Return (X, Y) of the center of cell containing provided text 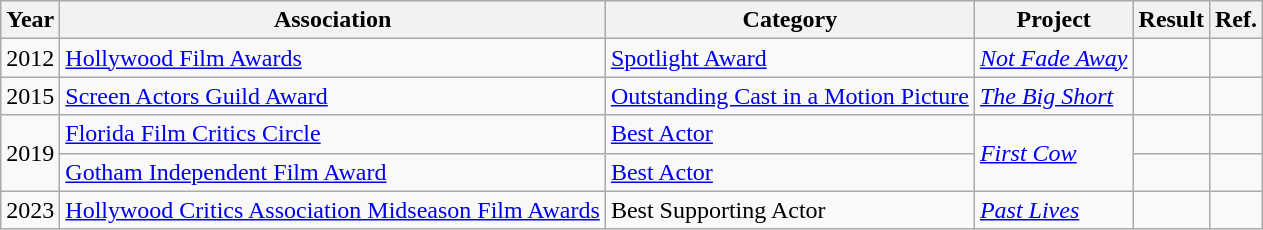
Project (1054, 20)
Category (790, 20)
2019 (30, 153)
Screen Actors Guild Award (333, 96)
Year (30, 20)
Ref. (1236, 20)
Gotham Independent Film Award (333, 172)
2023 (30, 210)
2015 (30, 96)
Hollywood Film Awards (333, 58)
Outstanding Cast in a Motion Picture (790, 96)
Florida Film Critics Circle (333, 134)
First Cow (1054, 153)
Past Lives (1054, 210)
Spotlight Award (790, 58)
Not Fade Away (1054, 58)
Result (1171, 20)
Association (333, 20)
Hollywood Critics Association Midseason Film Awards (333, 210)
Best Supporting Actor (790, 210)
2012 (30, 58)
The Big Short (1054, 96)
